From the cell containing the given text, extract its center point as (x, y) coordinate. 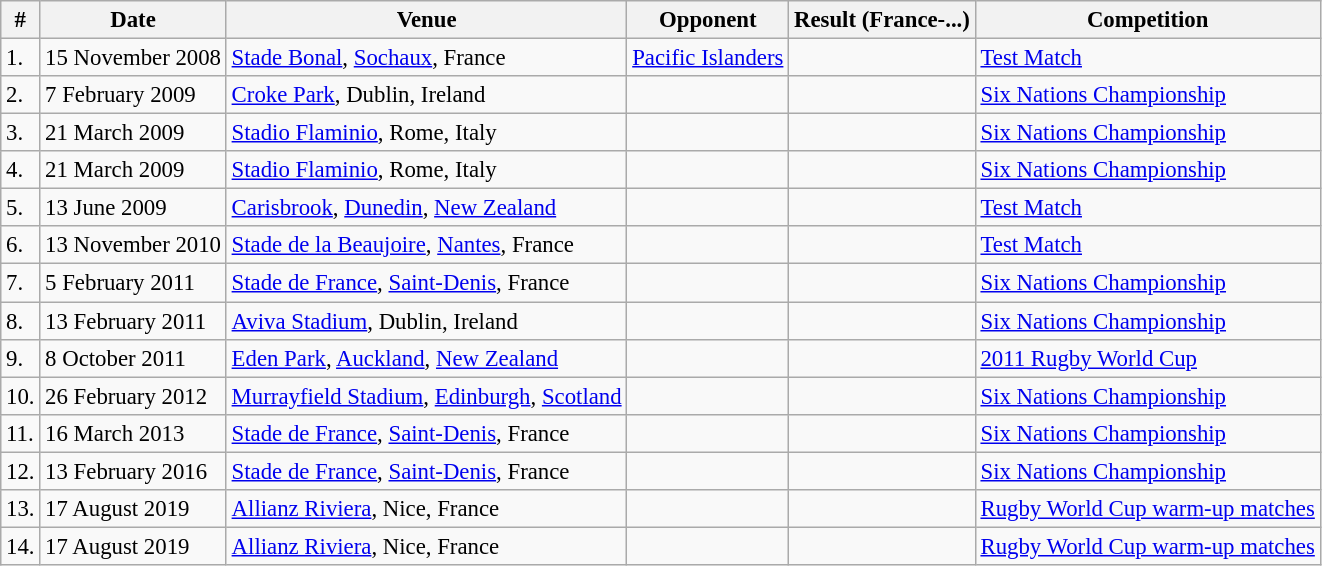
4. (20, 170)
Stade Bonal, Sochaux, France (426, 58)
1. (20, 58)
9. (20, 358)
Stade de la Beaujoire, Nantes, France (426, 245)
7. (20, 283)
11. (20, 433)
2. (20, 95)
7 February 2009 (133, 95)
13 February 2016 (133, 471)
26 February 2012 (133, 396)
15 November 2008 (133, 58)
Result (France-...) (882, 20)
Opponent (708, 20)
Venue (426, 20)
Date (133, 20)
Murrayfield Stadium, Edinburgh, Scotland (426, 396)
3. (20, 133)
13 June 2009 (133, 208)
10. (20, 396)
Competition (1148, 20)
5 February 2011 (133, 283)
6. (20, 245)
13 February 2011 (133, 321)
13 November 2010 (133, 245)
2011 Rugby World Cup (1148, 358)
Croke Park, Dublin, Ireland (426, 95)
Pacific Islanders (708, 58)
Carisbrook, Dunedin, New Zealand (426, 208)
Eden Park, Auckland, New Zealand (426, 358)
12. (20, 471)
13. (20, 509)
# (20, 20)
16 March 2013 (133, 433)
Aviva Stadium, Dublin, Ireland (426, 321)
8 October 2011 (133, 358)
14. (20, 546)
8. (20, 321)
5. (20, 208)
